From the cell containing the given text, extract its center point as [x, y] coordinate. 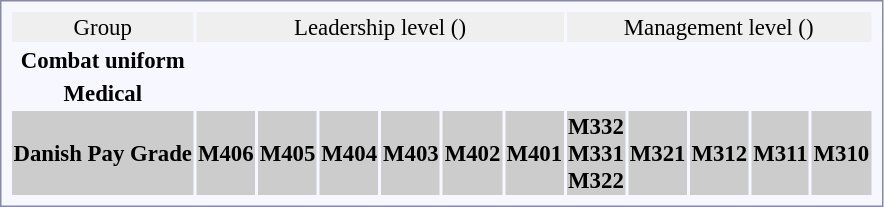
M402 [472, 153]
M311 [780, 153]
Danish Pay Grade [102, 153]
Leadership level () [380, 27]
M403 [412, 153]
M406 [226, 153]
M310 [842, 153]
M321 [658, 153]
Management level () [719, 27]
Group [102, 27]
M312 [720, 153]
M332M331M322 [596, 153]
M404 [350, 153]
Medical [102, 93]
M401 [534, 153]
Combat uniform [102, 60]
M405 [288, 153]
